For the text-containing cell, return its midpoint in (x, y) coordinate format. 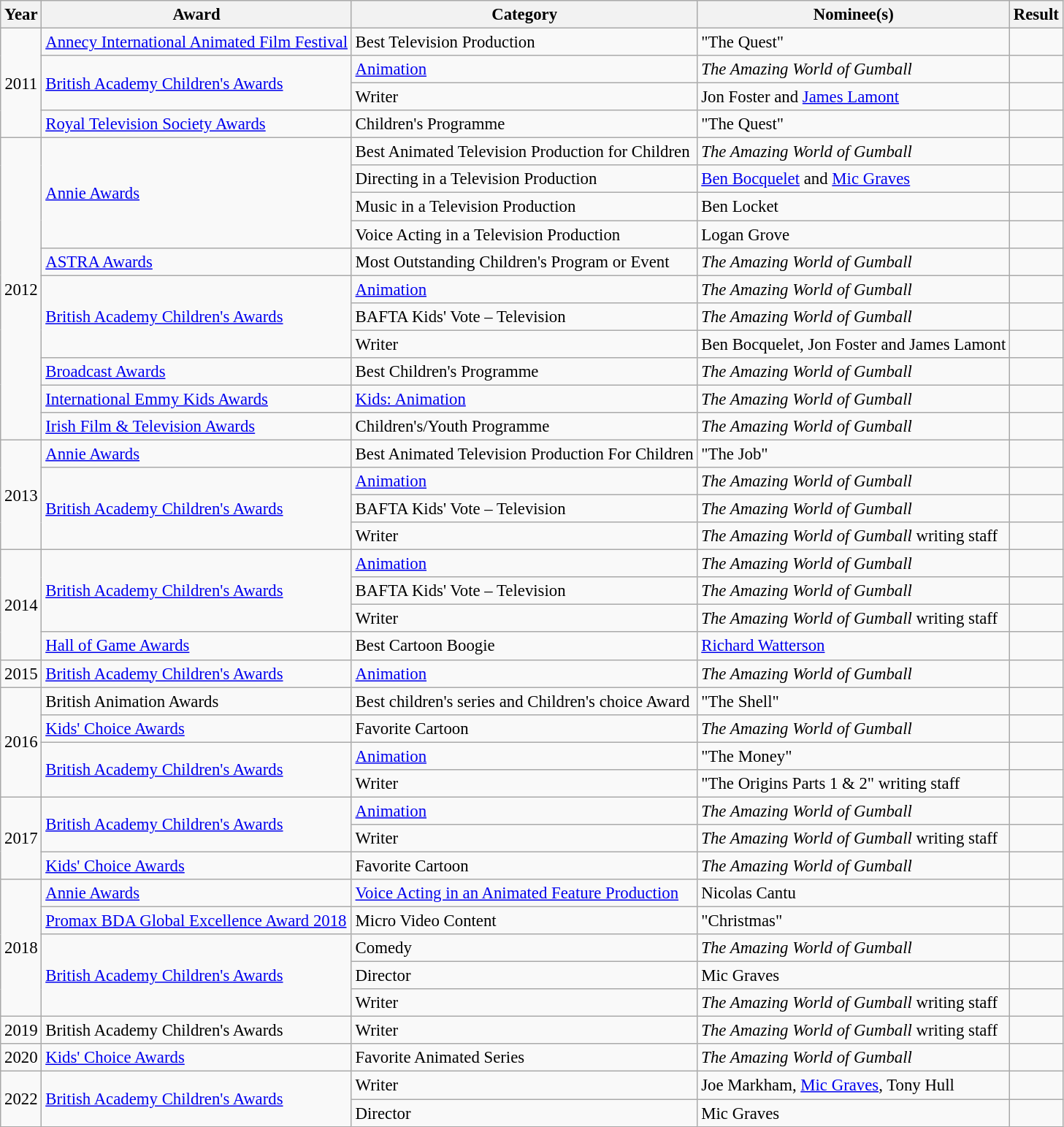
British Animation Awards (196, 701)
Broadcast Awards (196, 372)
Best Animated Television Production for Children (524, 152)
Music in a Television Production (524, 207)
Micro Video Content (524, 921)
Result (1037, 15)
2018 (21, 948)
2016 (21, 742)
2015 (21, 673)
Children's Programme (524, 124)
Kids: Animation (524, 399)
"The Shell" (854, 701)
Nominee(s) (854, 15)
ASTRA Awards (196, 261)
Directing in a Television Production (524, 179)
Voice Acting in a Television Production (524, 234)
2013 (21, 494)
Award (196, 15)
Best children's series and Children's choice Award (524, 701)
"The Money" (854, 756)
Ben Bocquelet, Jon Foster and James Lamont (854, 344)
Voice Acting in an Animated Feature Production (524, 893)
Logan Grove (854, 234)
2012 (21, 289)
Richard Watterson (854, 646)
Favorite Animated Series (524, 1058)
Nicolas Cantu (854, 893)
Ben Bocquelet and Mic Graves (854, 179)
Jon Foster and James Lamont (854, 97)
Hall of Game Awards (196, 646)
Year (21, 15)
Best Television Production (524, 42)
"The Origins Parts 1 & 2" writing staff (854, 784)
Category (524, 15)
2019 (21, 1031)
2011 (21, 83)
Irish Film & Television Awards (196, 427)
Joe Markham, Mic Graves, Tony Hull (854, 1085)
Children's/Youth Programme (524, 427)
Royal Television Society Awards (196, 124)
2020 (21, 1058)
Ben Locket (854, 207)
International Emmy Kids Awards (196, 399)
Annecy International Animated Film Festival (196, 42)
Most Outstanding Children's Program or Event (524, 261)
"The Job" (854, 454)
Best Cartoon Boogie (524, 646)
2014 (21, 605)
Best Children's Programme (524, 372)
"Christmas" (854, 921)
Best Animated Television Production For Children (524, 454)
2022 (21, 1099)
2017 (21, 838)
Comedy (524, 948)
Promax BDA Global Excellence Award 2018 (196, 921)
